Return [X, Y] of the center of cell containing provided text 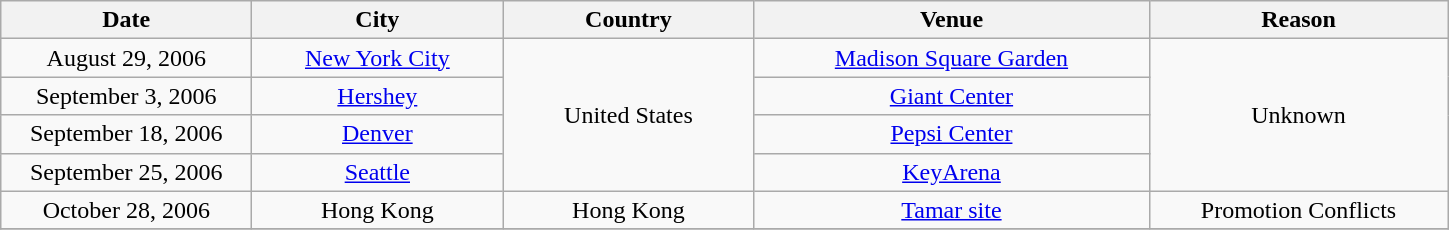
Promotion Conflicts [1298, 210]
October 28, 2006 [126, 210]
Hershey [378, 96]
September 3, 2006 [126, 96]
Giant Center [952, 96]
Seattle [378, 172]
Pepsi Center [952, 134]
City [378, 20]
KeyArena [952, 172]
Tamar site [952, 210]
Country [628, 20]
September 25, 2006 [126, 172]
Unknown [1298, 115]
Venue [952, 20]
New York City [378, 58]
Reason [1298, 20]
August 29, 2006 [126, 58]
Date [126, 20]
Denver [378, 134]
United States [628, 115]
September 18, 2006 [126, 134]
Madison Square Garden [952, 58]
